Search for the cell housing the specified text and yield its [x, y] center coordinate. 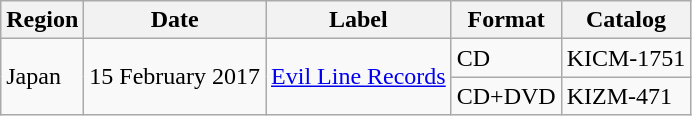
KIZM-471 [626, 96]
Catalog [626, 20]
CD [506, 58]
Region [42, 20]
Format [506, 20]
CD+DVD [506, 96]
KICM-1751 [626, 58]
Label [359, 20]
Evil Line Records [359, 77]
15 February 2017 [175, 77]
Date [175, 20]
Japan [42, 77]
